Provide the (x, y) coordinate of the cell's center where the given text is located.  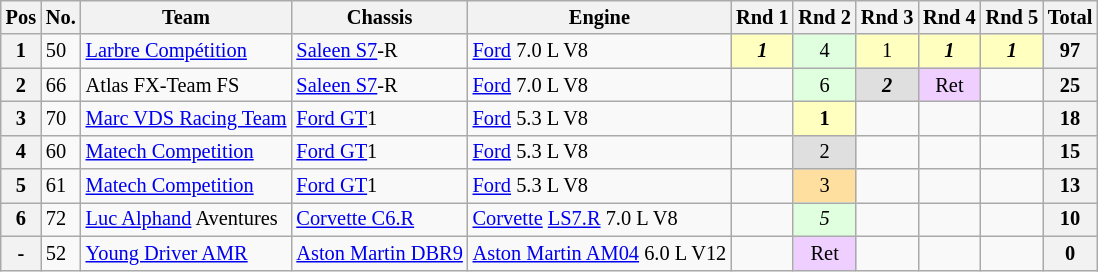
15 (1070, 152)
70 (61, 118)
No. (61, 17)
Rnd 3 (887, 17)
72 (61, 219)
Rnd 2 (824, 17)
13 (1070, 186)
61 (61, 186)
Chassis (379, 17)
Young Driver AMR (186, 253)
60 (61, 152)
Marc VDS Racing Team (186, 118)
Rnd 5 (1012, 17)
Aston Martin DBR9 (379, 253)
10 (1070, 219)
18 (1070, 118)
Aston Martin AM04 6.0 L V12 (600, 253)
97 (1070, 51)
Total (1070, 17)
Rnd 4 (949, 17)
- (21, 253)
50 (61, 51)
Larbre Compétition (186, 51)
Pos (21, 17)
Team (186, 17)
Luc Alphand Aventures (186, 219)
Corvette C6.R (379, 219)
Corvette LS7.R 7.0 L V8 (600, 219)
Rnd 1 (762, 17)
25 (1070, 85)
52 (61, 253)
66 (61, 85)
Atlas FX-Team FS (186, 85)
Engine (600, 17)
0 (1070, 253)
